Pinpoint the cell where the given text exists, returning its [x, y] midpoint coordinate. 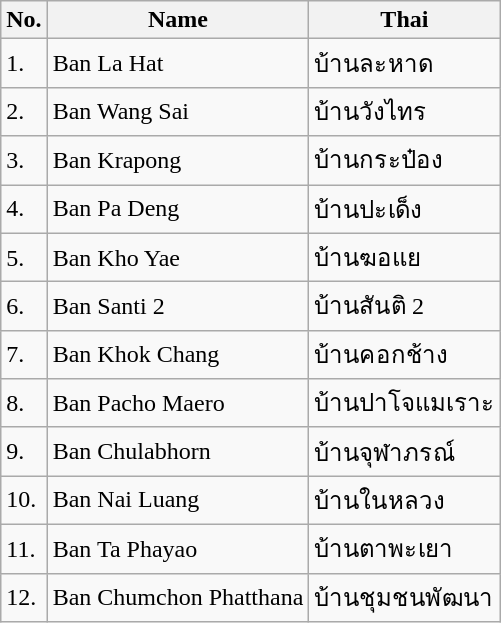
10. [24, 500]
บ้านชุมชนพัฒนา [404, 598]
บ้านกระป๋อง [404, 160]
บ้านปะเด็ง [404, 208]
8. [24, 404]
Ban Krapong [178, 160]
2. [24, 112]
Ban Nai Luang [178, 500]
บ้านตาพะเยา [404, 548]
7. [24, 354]
No. [24, 20]
4. [24, 208]
บ้านสันติ 2 [404, 306]
Ban Pa Deng [178, 208]
12. [24, 598]
บ้านคอกช้าง [404, 354]
1. [24, 64]
Ban Kho Yae [178, 258]
Name [178, 20]
11. [24, 548]
Ban La Hat [178, 64]
Ban Khok Chang [178, 354]
6. [24, 306]
Ban Pacho Maero [178, 404]
บ้านในหลวง [404, 500]
Ban Ta Phayao [178, 548]
บ้านวังไทร [404, 112]
9. [24, 452]
Ban Chumchon Phatthana [178, 598]
บ้านปาโจแมเราะ [404, 404]
Ban Chulabhorn [178, 452]
Ban Wang Sai [178, 112]
บ้านละหาด [404, 64]
5. [24, 258]
บ้านฆอแย [404, 258]
3. [24, 160]
Ban Santi 2 [178, 306]
บ้านจุฬาภรณ์ [404, 452]
Thai [404, 20]
